Provide the (x, y) coordinate of the cell's center where the given text is located.  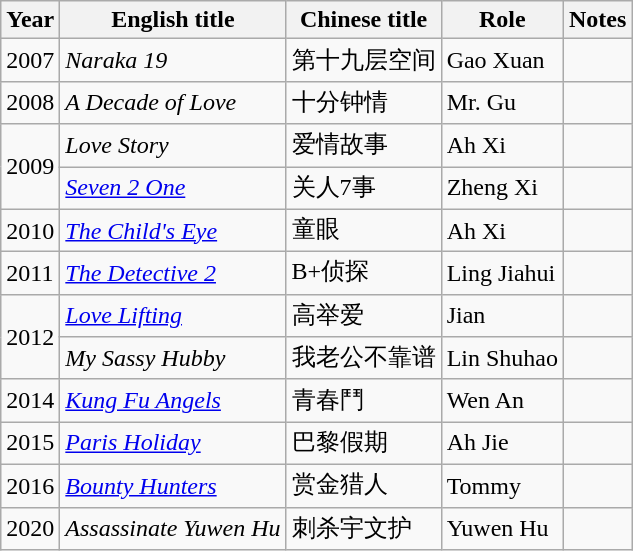
Jian (502, 316)
Seven 2 One (173, 188)
Love Lifting (173, 316)
Year (30, 20)
童眼 (364, 230)
2007 (30, 60)
Yuwen Hu (502, 528)
Assassinate Yuwen Hu (173, 528)
2014 (30, 400)
Love Story (173, 146)
Kung Fu Angels (173, 400)
Role (502, 20)
Notes (597, 20)
Ah Jie (502, 444)
Ling Jiahui (502, 274)
B+侦探 (364, 274)
我老公不靠谱 (364, 358)
赏金猎人 (364, 486)
The Child's Eye (173, 230)
Chinese title (364, 20)
English title (173, 20)
刺杀宇文护 (364, 528)
Mr. Gu (502, 102)
十分钟情 (364, 102)
2015 (30, 444)
Naraka 19 (173, 60)
2016 (30, 486)
2012 (30, 336)
Paris Holiday (173, 444)
Gao Xuan (502, 60)
第十九层空间 (364, 60)
Zheng Xi (502, 188)
关人7事 (364, 188)
The Detective 2 (173, 274)
爱情故事 (364, 146)
2010 (30, 230)
Wen An (502, 400)
高举爱 (364, 316)
Lin Shuhao (502, 358)
My Sassy Hubby (173, 358)
青春鬥 (364, 400)
2009 (30, 166)
2020 (30, 528)
巴黎假期 (364, 444)
A Decade of Love (173, 102)
Bounty Hunters (173, 486)
2008 (30, 102)
Tommy (502, 486)
2011 (30, 274)
